Search for the cell housing the specified text and yield its (x, y) center coordinate. 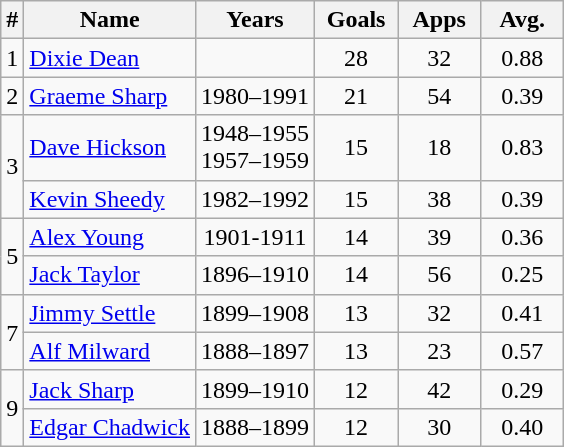
0.57 (522, 351)
3 (12, 166)
Edgar Chadwick (110, 427)
9 (12, 408)
39 (440, 237)
Apps (440, 20)
Graeme Sharp (110, 96)
28 (356, 58)
Jack Sharp (110, 389)
42 (440, 389)
2 (12, 96)
Alex Young (110, 237)
18 (440, 148)
0.40 (522, 427)
Jack Taylor (110, 275)
56 (440, 275)
30 (440, 427)
1888–1897 (254, 351)
7 (12, 332)
1896–1910 (254, 275)
38 (440, 199)
0.25 (522, 275)
0.41 (522, 313)
0.36 (522, 237)
5 (12, 256)
1982–1992 (254, 199)
Dave Hickson (110, 148)
1 (12, 58)
1980–1991 (254, 96)
21 (356, 96)
Avg. (522, 20)
Name (110, 20)
1948–19551957–1959 (254, 148)
Kevin Sheedy (110, 199)
1899–1910 (254, 389)
23 (440, 351)
0.83 (522, 148)
54 (440, 96)
0.88 (522, 58)
1888–1899 (254, 427)
0.29 (522, 389)
Years (254, 20)
1899–1908 (254, 313)
Alf Milward (110, 351)
Goals (356, 20)
Dixie Dean (110, 58)
Jimmy Settle (110, 313)
# (12, 20)
1901-1911 (254, 237)
